Identify which cell holds the provided text, then report its [X, Y] central coordinate. 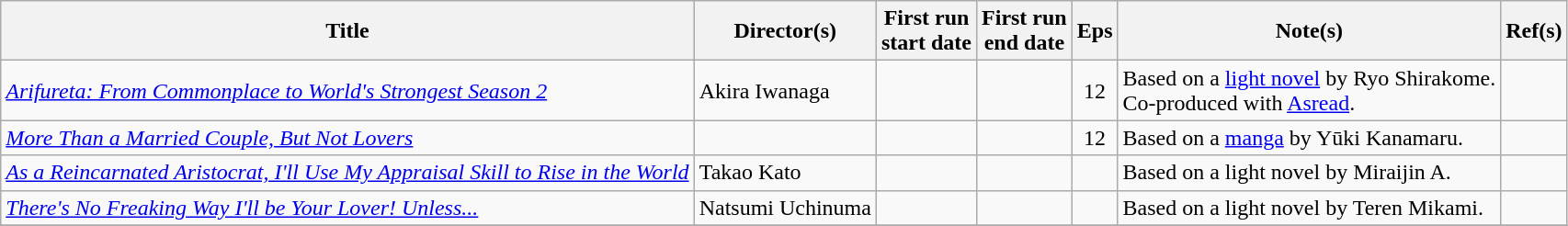
Akira Iwanaga [785, 90]
First runend date [1025, 31]
Eps [1095, 31]
There's No Freaking Way I'll be Your Lover! Unless... [347, 208]
Natsumi Uchinuma [785, 208]
Title [347, 31]
Ref(s) [1534, 31]
Takao Kato [785, 173]
As a Reincarnated Aristocrat, I'll Use My Appraisal Skill to Rise in the World [347, 173]
First runstart date [926, 31]
More Than a Married Couple, But Not Lovers [347, 138]
Based on a manga by Yūki Kanamaru. [1309, 138]
Director(s) [785, 31]
Based on a light novel by Ryo Shirakome.Co-produced with Asread. [1309, 90]
Based on a light novel by Teren Mikami. [1309, 208]
Arifureta: From Commonplace to World's Strongest Season 2 [347, 90]
Note(s) [1309, 31]
Based on a light novel by Miraijin A. [1309, 173]
